Extract the [x, y] coordinate from the center of the cell holding the provided text.  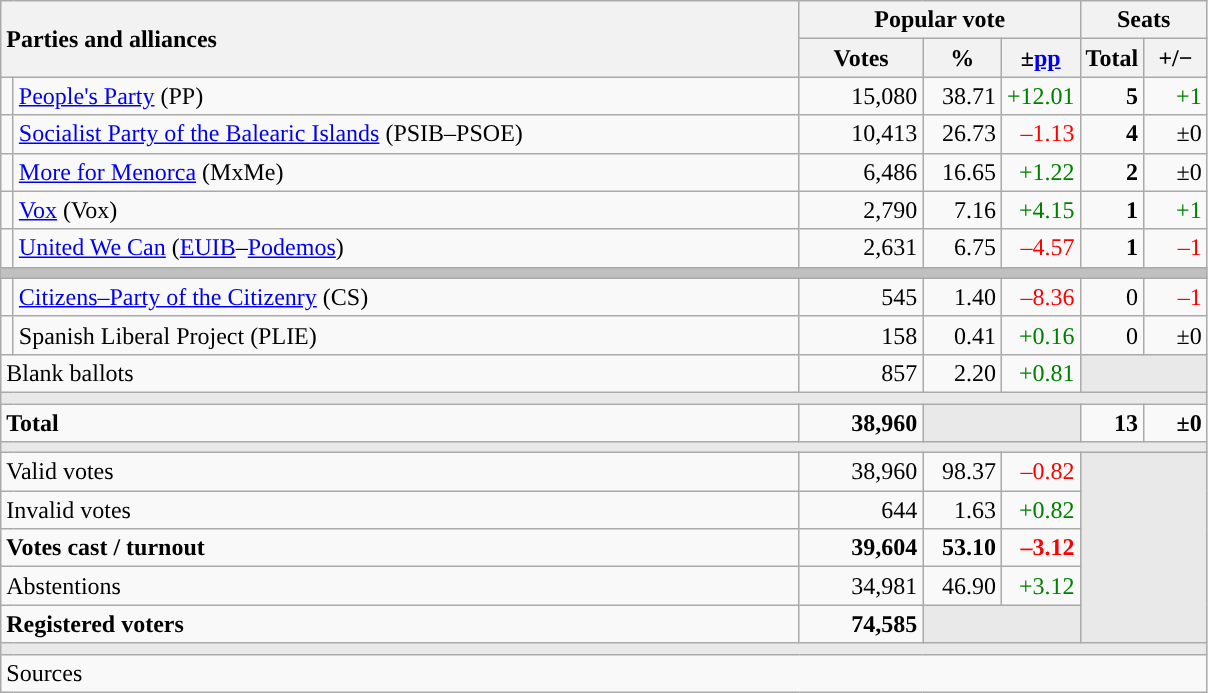
0.41 [962, 335]
More for Menorca (MxMe) [406, 172]
+0.16 [1040, 335]
Vox (Vox) [406, 210]
7.16 [962, 210]
644 [861, 510]
Spanish Liberal Project (PLIE) [406, 335]
Invalid votes [400, 510]
2 [1112, 172]
98.37 [962, 472]
26.73 [962, 134]
15,080 [861, 96]
+/− [1176, 58]
5 [1112, 96]
+4.15 [1040, 210]
–4.57 [1040, 248]
6,486 [861, 172]
Popular vote [940, 20]
74,585 [861, 624]
Votes cast / turnout [400, 548]
Registered voters [400, 624]
13 [1112, 423]
10,413 [861, 134]
39,604 [861, 548]
Parties and alliances [400, 39]
1.63 [962, 510]
46.90 [962, 586]
Socialist Party of the Balearic Islands (PSIB–PSOE) [406, 134]
People's Party (PP) [406, 96]
38.71 [962, 96]
2,631 [861, 248]
Votes [861, 58]
545 [861, 297]
–1.13 [1040, 134]
+1.22 [1040, 172]
2.20 [962, 373]
53.10 [962, 548]
% [962, 58]
–0.82 [1040, 472]
857 [861, 373]
158 [861, 335]
Valid votes [400, 472]
+3.12 [1040, 586]
–8.36 [1040, 297]
16.65 [962, 172]
+0.81 [1040, 373]
Sources [604, 673]
+0.82 [1040, 510]
34,981 [861, 586]
–3.12 [1040, 548]
2,790 [861, 210]
Citizens–Party of the Citizenry (CS) [406, 297]
+12.01 [1040, 96]
±pp [1040, 58]
1.40 [962, 297]
Seats [1144, 20]
6.75 [962, 248]
4 [1112, 134]
United We Can (EUIB–Podemos) [406, 248]
Blank ballots [400, 373]
Abstentions [400, 586]
